Find where the given text appears and provide that cell's center as [x, y] coordinate. 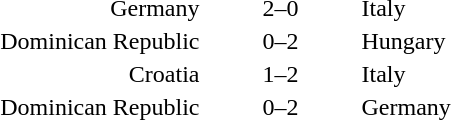
1–2 [280, 74]
0–2 [280, 41]
